Output the [X, Y] coordinate of the center of the cell containing the given text.  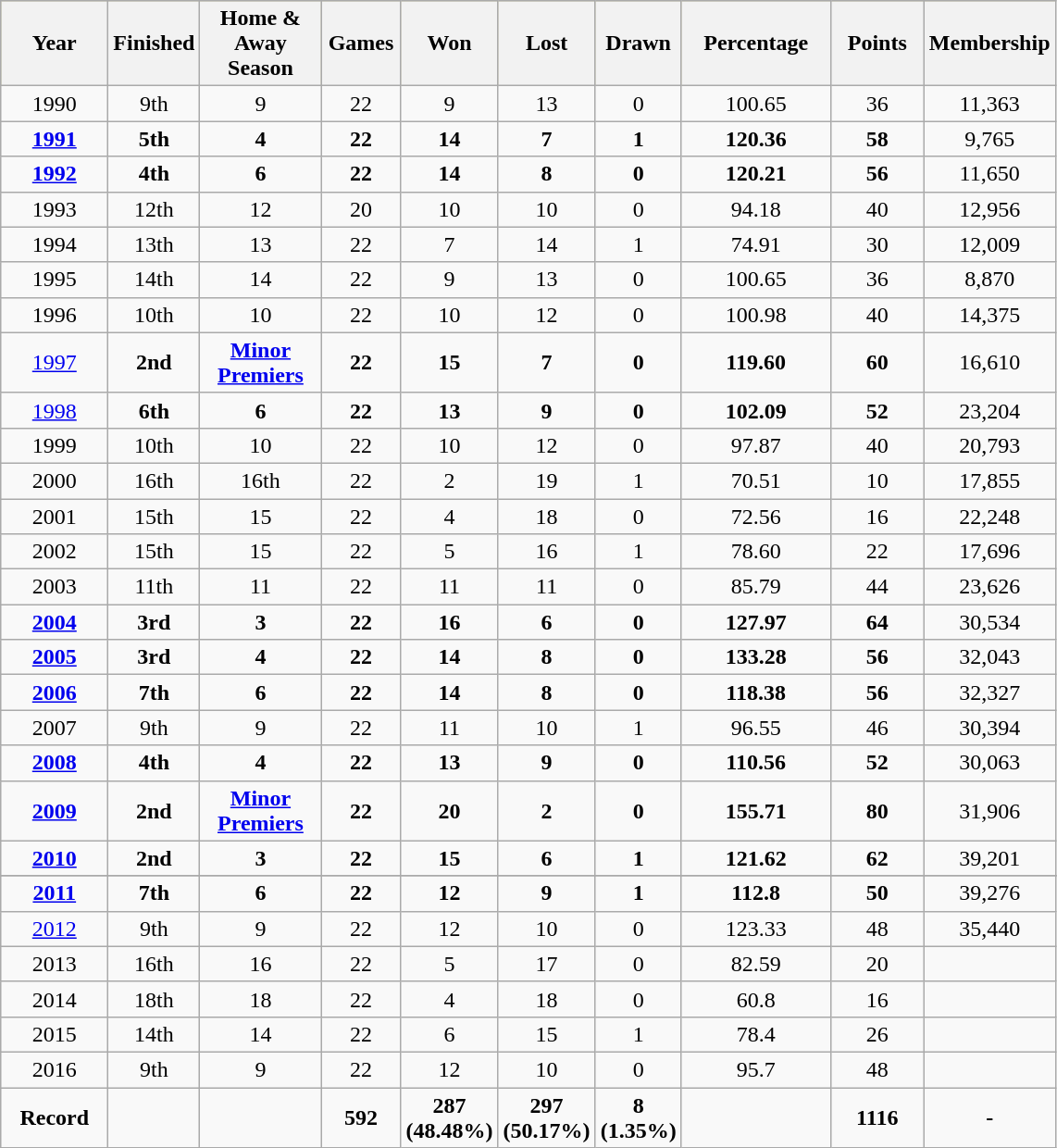
46 [877, 728]
19 [546, 480]
22,248 [989, 516]
30,534 [989, 622]
12,956 [989, 209]
Home & Away Season [261, 44]
2004 [55, 622]
Record [55, 1117]
100.98 [755, 315]
39,201 [989, 858]
85.79 [755, 587]
123.33 [755, 929]
133.28 [755, 657]
2009 [55, 811]
78.60 [755, 552]
119.60 [755, 363]
118.38 [755, 693]
- [989, 1117]
Points [877, 44]
32,043 [989, 657]
20,793 [989, 445]
70.51 [755, 480]
2013 [55, 964]
121.62 [755, 858]
60.8 [755, 999]
1116 [877, 1117]
12,009 [989, 244]
Lost [546, 44]
2006 [55, 693]
1998 [55, 410]
297 (50.17%) [546, 1117]
2005 [55, 657]
127.97 [755, 622]
96.55 [755, 728]
35,440 [989, 929]
2014 [55, 999]
1997 [55, 363]
97.87 [755, 445]
5th [154, 139]
110.56 [755, 763]
Percentage [755, 44]
12th [154, 209]
112.8 [755, 893]
30 [877, 244]
287 (48.48%) [450, 1117]
17,855 [989, 480]
2007 [55, 728]
1994 [55, 244]
44 [877, 587]
58 [877, 139]
80 [877, 811]
2015 [55, 1034]
2016 [55, 1069]
11th [154, 587]
2001 [55, 516]
78.4 [755, 1034]
39,276 [989, 893]
8,870 [989, 280]
2002 [55, 552]
74.91 [755, 244]
2010 [55, 858]
Finished [154, 44]
155.71 [755, 811]
23,626 [989, 587]
1992 [55, 174]
1991 [55, 139]
23,204 [989, 410]
11,363 [989, 104]
26 [877, 1034]
17 [546, 964]
13th [154, 244]
50 [877, 893]
Year [55, 44]
2008 [55, 763]
11,650 [989, 174]
9,765 [989, 139]
60 [877, 363]
94.18 [755, 209]
120.21 [755, 174]
1993 [55, 209]
1990 [55, 104]
6th [154, 410]
18th [154, 999]
592 [361, 1117]
14,375 [989, 315]
30,394 [989, 728]
Drawn [639, 44]
95.7 [755, 1069]
17,696 [989, 552]
2000 [55, 480]
2011 [55, 893]
31,906 [989, 811]
32,327 [989, 693]
2003 [55, 587]
120.36 [755, 139]
72.56 [755, 516]
62 [877, 858]
30,063 [989, 763]
16,610 [989, 363]
1995 [55, 280]
102.09 [755, 410]
82.59 [755, 964]
8 (1.35%) [639, 1117]
64 [877, 622]
Won [450, 44]
Games [361, 44]
1996 [55, 315]
1999 [55, 445]
Membership [989, 44]
2012 [55, 929]
